Find where the given text appears and provide that cell's center as (x, y) coordinate. 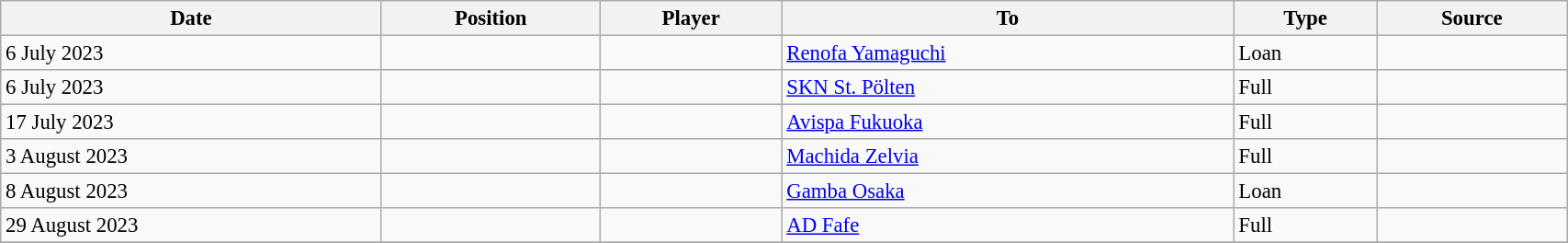
Source (1472, 18)
SKN St. Pölten (1008, 87)
Player (691, 18)
Renofa Yamaguchi (1008, 53)
To (1008, 18)
8 August 2023 (191, 191)
29 August 2023 (191, 226)
Machida Zelvia (1008, 156)
Type (1305, 18)
Date (191, 18)
Avispa Fukuoka (1008, 122)
Gamba Osaka (1008, 191)
Position (491, 18)
AD Fafe (1008, 226)
3 August 2023 (191, 156)
17 July 2023 (191, 122)
